Capture the cell that displays the provided text and extract its [x, y] central coordinate. 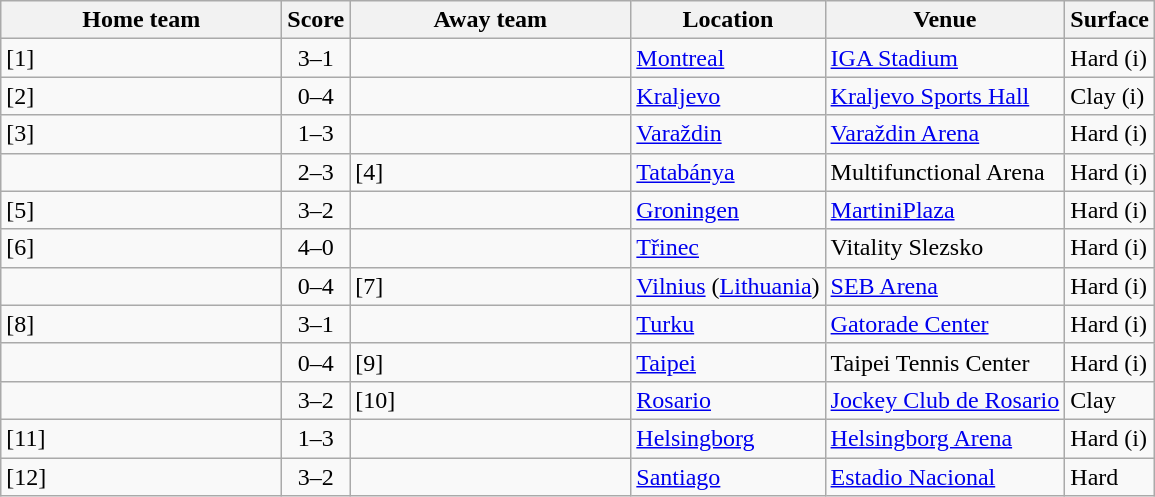
[4] [490, 172]
Varaždin [728, 134]
Třinec [728, 248]
Varaždin Arena [945, 134]
IGA Stadium [945, 58]
[6] [142, 248]
Helsingborg [728, 438]
[10] [490, 400]
Helsingborg Arena [945, 438]
Vilnius (Lithuania) [728, 286]
[7] [490, 286]
[9] [490, 362]
Clay [1110, 400]
Santiago [728, 477]
Vitality Slezsko [945, 248]
Surface [1110, 20]
Tatabánya [728, 172]
Groningen [728, 210]
Rosario [728, 400]
Score [316, 20]
[11] [142, 438]
Kraljevo [728, 96]
Location [728, 20]
[5] [142, 210]
Kraljevo Sports Hall [945, 96]
Estadio Nacional [945, 477]
[12] [142, 477]
Jockey Club de Rosario [945, 400]
[8] [142, 324]
Home team [142, 20]
Away team [490, 20]
Venue [945, 20]
[2] [142, 96]
Montreal [728, 58]
Taipei [728, 362]
[3] [142, 134]
4–0 [316, 248]
Taipei Tennis Center [945, 362]
SEB Arena [945, 286]
[1] [142, 58]
Multifunctional Arena [945, 172]
Gatorade Center [945, 324]
2–3 [316, 172]
Hard [1110, 477]
MartiniPlaza [945, 210]
Turku [728, 324]
Clay (i) [1110, 96]
